Scan for the cell matching the given text and deliver its [x, y] coordinate at center. 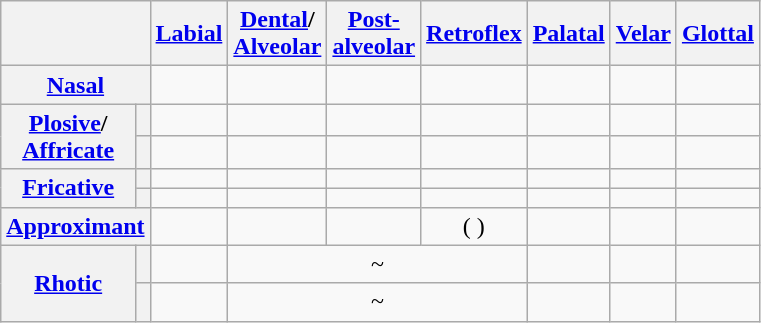
Plosive/Affricate [68, 136]
Fricative [68, 188]
Approximant [76, 226]
Palatal [568, 34]
Nasal [76, 85]
Rhotic [68, 283]
( ) [474, 226]
Dental/Alveolar [278, 34]
Labial [189, 34]
Glottal [718, 34]
Retroflex [474, 34]
Post-alveolar [374, 34]
Velar [643, 34]
